Capture the cell that displays the provided text and extract its (X, Y) central coordinate. 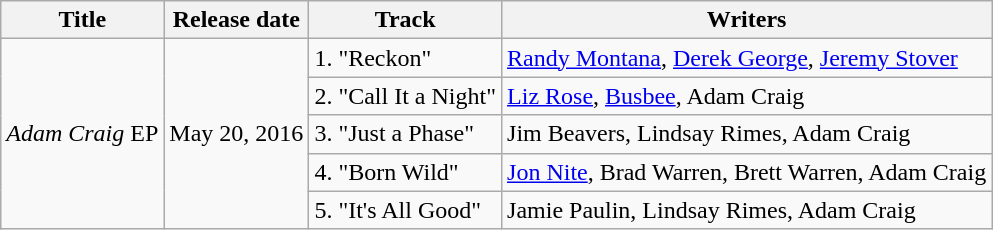
Randy Montana, Derek George, Jeremy Stover (747, 58)
Track (406, 20)
3. "Just a Phase" (406, 134)
Adam Craig EP (82, 134)
Title (82, 20)
May 20, 2016 (236, 134)
Writers (747, 20)
Liz Rose, Busbee, Adam Craig (747, 96)
Jim Beavers, Lindsay Rimes, Adam Craig (747, 134)
2. "Call It a Night" (406, 96)
Jon Nite, Brad Warren, Brett Warren, Adam Craig (747, 172)
1. "Reckon" (406, 58)
5. "It's All Good" (406, 210)
4. "Born Wild" (406, 172)
Jamie Paulin, Lindsay Rimes, Adam Craig (747, 210)
Release date (236, 20)
